Detect which cell encompasses the target text, then output its (x, y) center coordinate. 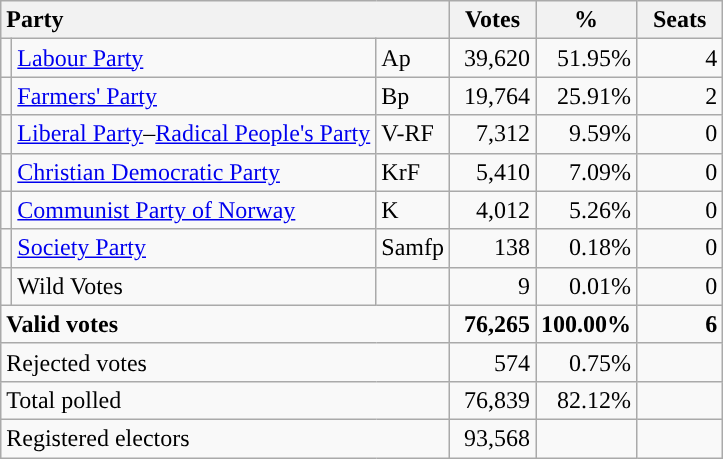
25.91% (586, 96)
Communist Party of Norway (194, 210)
7,312 (493, 134)
Bp (413, 96)
K (413, 210)
76,839 (493, 400)
KrF (413, 172)
Valid votes (226, 324)
Total polled (226, 400)
100.00% (586, 324)
82.12% (586, 400)
7.09% (586, 172)
9 (493, 286)
% (586, 20)
6 (680, 324)
2 (680, 96)
Farmers' Party (194, 96)
0.01% (586, 286)
5,410 (493, 172)
Seats (680, 20)
Registered electors (226, 438)
Labour Party (194, 58)
Society Party (194, 248)
9.59% (586, 134)
Votes (493, 20)
Christian Democratic Party (194, 172)
4 (680, 58)
574 (493, 362)
93,568 (493, 438)
39,620 (493, 58)
0.18% (586, 248)
5.26% (586, 210)
0.75% (586, 362)
Wild Votes (194, 286)
4,012 (493, 210)
Liberal Party–Radical People's Party (194, 134)
76,265 (493, 324)
Rejected votes (226, 362)
138 (493, 248)
Party (226, 20)
19,764 (493, 96)
51.95% (586, 58)
Samfp (413, 248)
V-RF (413, 134)
Ap (413, 58)
